Pinpoint the cell where the given text exists, returning its (X, Y) midpoint coordinate. 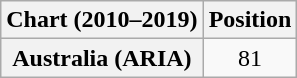
Position (250, 20)
Chart (2010–2019) (102, 20)
Australia (ARIA) (102, 58)
81 (250, 58)
